Extract the [X, Y] coordinate from the center of the cell holding the provided text.  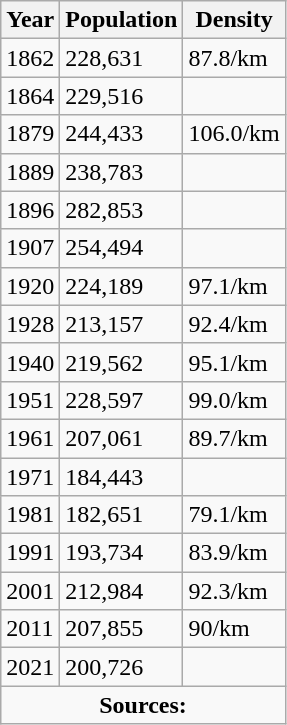
1920 [30, 286]
1940 [30, 362]
106.0/km [234, 134]
1928 [30, 324]
212,984 [122, 591]
228,597 [122, 400]
1879 [30, 134]
228,631 [122, 58]
1961 [30, 438]
200,726 [122, 667]
1981 [30, 515]
224,189 [122, 286]
193,734 [122, 553]
1864 [30, 96]
2011 [30, 629]
207,061 [122, 438]
282,853 [122, 210]
Density [234, 20]
92.4/km [234, 324]
229,516 [122, 96]
1907 [30, 248]
213,157 [122, 324]
238,783 [122, 172]
1889 [30, 172]
219,562 [122, 362]
182,651 [122, 515]
Year [30, 20]
184,443 [122, 477]
1951 [30, 400]
1896 [30, 210]
Sources: [144, 705]
1862 [30, 58]
1971 [30, 477]
87.8/km [234, 58]
79.1/km [234, 515]
207,855 [122, 629]
97.1/km [234, 286]
2001 [30, 591]
254,494 [122, 248]
2021 [30, 667]
95.1/km [234, 362]
90/km [234, 629]
99.0/km [234, 400]
Population [122, 20]
83.9/km [234, 553]
89.7/km [234, 438]
244,433 [122, 134]
92.3/km [234, 591]
1991 [30, 553]
